From the cell containing the given text, extract its center point as (X, Y) coordinate. 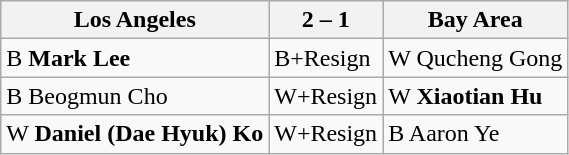
B Mark Lee (135, 58)
W Xiaotian Hu (476, 96)
2 – 1 (326, 20)
Bay Area (476, 20)
B Aaron Ye (476, 134)
B+Resign (326, 58)
W Qucheng Gong (476, 58)
B Beogmun Cho (135, 96)
Los Angeles (135, 20)
W Daniel (Dae Hyuk) Ko (135, 134)
